Extract the (X, Y) coordinate from the center of the cell holding the provided text.  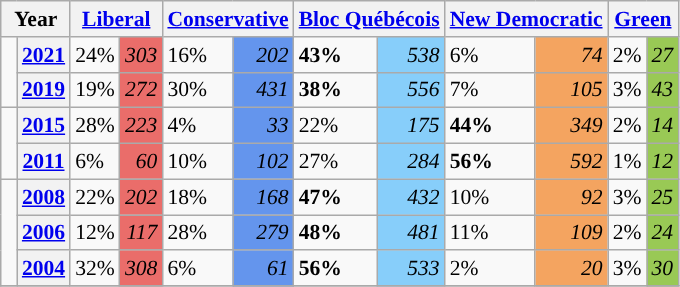
11% (490, 233)
279 (264, 233)
109 (571, 233)
12% (95, 233)
308 (142, 269)
592 (571, 162)
284 (412, 162)
43% (336, 55)
2015 (44, 126)
Liberal (116, 19)
538 (412, 55)
2006 (44, 233)
24% (95, 55)
38% (336, 90)
47% (336, 197)
349 (571, 126)
2021 (44, 55)
481 (412, 233)
30% (198, 90)
533 (412, 269)
24 (662, 233)
20 (571, 269)
61 (264, 269)
223 (142, 126)
Bloc Québécois (370, 19)
18% (198, 197)
2011 (44, 162)
12 (662, 162)
43 (662, 90)
33 (264, 126)
48% (336, 233)
44% (490, 126)
60 (142, 162)
92 (571, 197)
27% (336, 162)
Conservative (228, 19)
303 (142, 55)
168 (264, 197)
105 (571, 90)
14 (662, 126)
19% (95, 90)
432 (412, 197)
1% (628, 162)
272 (142, 90)
27 (662, 55)
Year (36, 19)
30 (662, 269)
25 (662, 197)
Green (644, 19)
102 (264, 162)
2008 (44, 197)
4% (198, 126)
74 (571, 55)
175 (412, 126)
7% (490, 90)
New Democratic (526, 19)
32% (95, 269)
2019 (44, 90)
2004 (44, 269)
117 (142, 233)
431 (264, 90)
16% (198, 55)
556 (412, 90)
